Pinpoint the cell where the given text exists, returning its (x, y) midpoint coordinate. 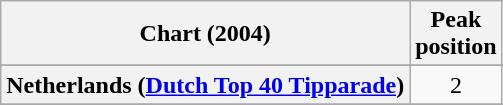
Chart (2004) (206, 34)
Netherlands (Dutch Top 40 Tipparade) (206, 85)
2 (456, 85)
Peakposition (456, 34)
